Return the [X, Y] coordinate for the center point of the cell that contains the specified text.  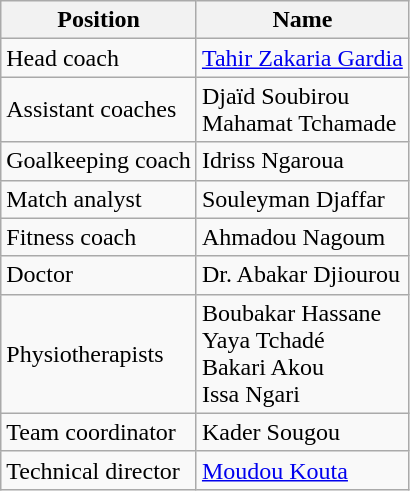
Position [99, 20]
Moudou Kouta [302, 470]
Kader Sougou [302, 432]
Name [302, 20]
Goalkeeping coach [99, 161]
Match analyst [99, 199]
Djaïd Soubirou Mahamat Tchamade [302, 110]
Boubakar Hassane Yaya Tchadé Bakari Akou Issa Ngari [302, 354]
Assistant coaches [99, 110]
Idriss Ngaroua [302, 161]
Tahir Zakaria Gardia [302, 58]
Ahmadou Nagoum [302, 237]
Fitness coach [99, 237]
Souleyman Djaffar [302, 199]
Technical director [99, 470]
Doctor [99, 275]
Physiotherapists [99, 354]
Team coordinator [99, 432]
Head coach [99, 58]
Dr. Abakar Djiourou [302, 275]
